Return (x, y) of the center of cell containing provided text 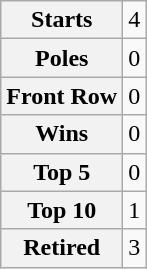
Top 10 (62, 210)
Starts (62, 20)
4 (134, 20)
Wins (62, 134)
1 (134, 210)
3 (134, 248)
Retired (62, 248)
Top 5 (62, 172)
Front Row (62, 96)
Poles (62, 58)
